Detect which cell encompasses the target text, then output its [X, Y] center coordinate. 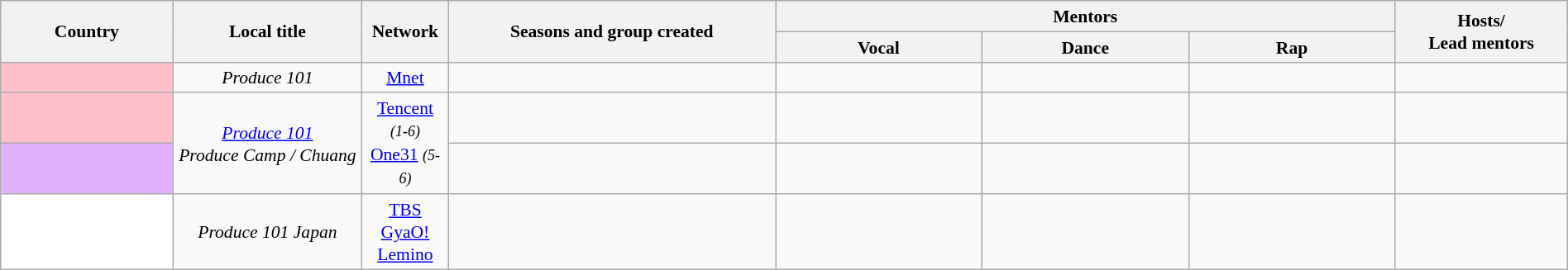
Hosts/Lead mentors [1481, 31]
Tencent (1-6)One31 (5-6) [405, 144]
Rap [1292, 46]
Mnet [405, 78]
Vocal [879, 46]
Produce 101 [268, 78]
Country [87, 31]
Produce 101 Produce Camp / Chuang [268, 144]
Produce 101 Japan [268, 231]
TBS GyaO! Lemino [405, 231]
Local title [268, 31]
Seasons and group created [612, 31]
Dance [1085, 46]
Network [405, 31]
Mentors [1085, 17]
